Search for the cell housing the specified text and yield its [x, y] center coordinate. 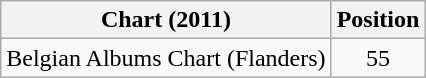
Belgian Albums Chart (Flanders) [166, 58]
55 [378, 58]
Chart (2011) [166, 20]
Position [378, 20]
